Pinpoint the cell where the given text exists, returning its [X, Y] midpoint coordinate. 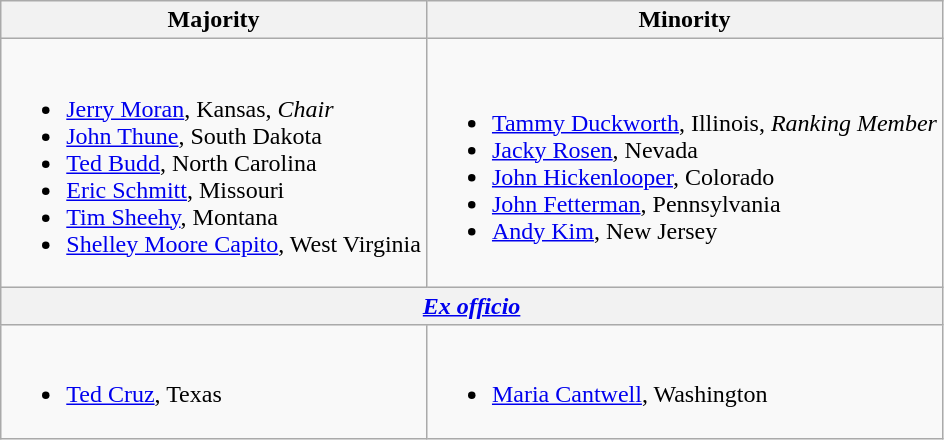
Ted Cruz, Texas [214, 382]
Maria Cantwell, Washington [684, 382]
Tammy Duckworth, Illinois, Ranking MemberJacky Rosen, NevadaJohn Hickenlooper, ColoradoJohn Fetterman, PennsylvaniaAndy Kim, New Jersey [684, 163]
Minority [684, 20]
Ex officio [472, 306]
Majority [214, 20]
